Scan for the cell matching the given text and deliver its (X, Y) coordinate at center. 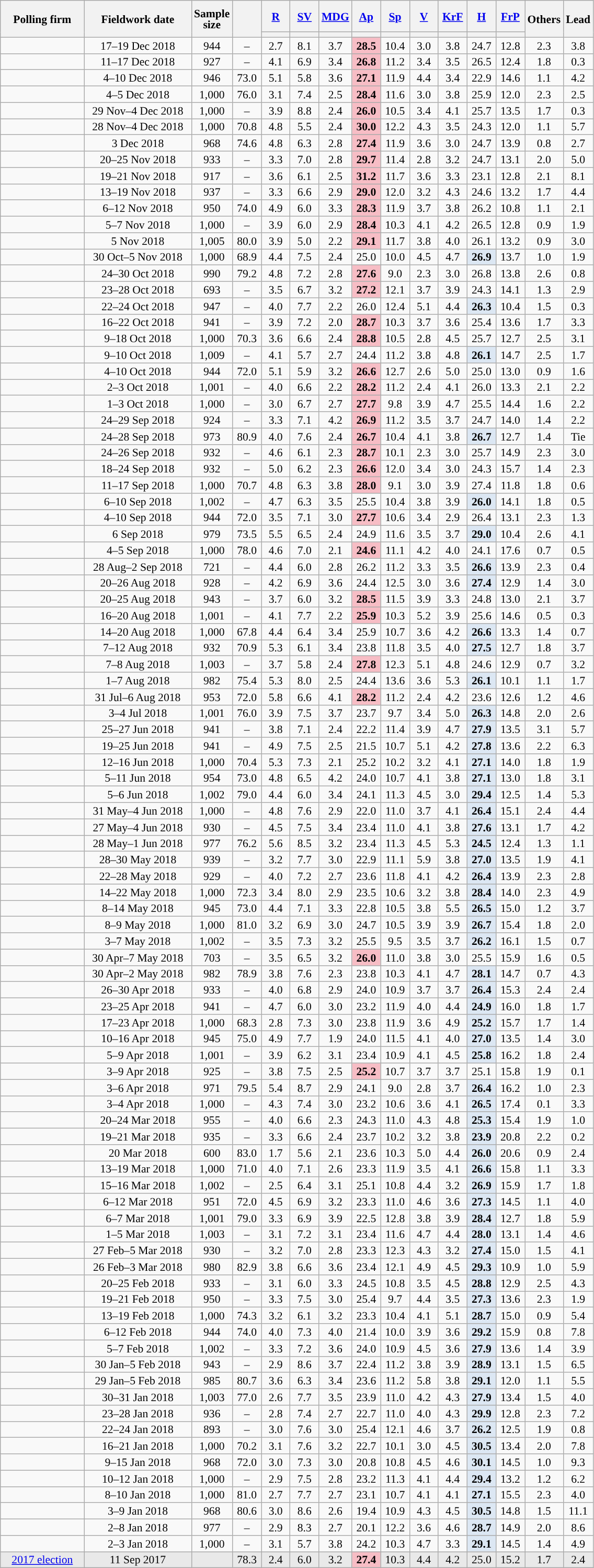
15.5 (510, 1494)
13–19 Mar 2018 (138, 1169)
9–10 Oct 2018 (138, 355)
20–26 Aug 2018 (138, 583)
Samplesize (212, 19)
24–29 Sep 2018 (138, 420)
19–21 Mar 2018 (138, 1136)
20–25 Nov 2018 (138, 159)
1,009 (212, 355)
1–3 Oct 2018 (138, 404)
980 (212, 1267)
5–6 Jun 2018 (138, 794)
78.3 (247, 1560)
5–7 Feb 2018 (138, 1348)
21.5 (366, 746)
72.3 (247, 893)
29 Nov–4 Dec 2018 (138, 111)
80.6 (247, 1511)
22–28 May 2018 (138, 876)
9–15 Jan 2018 (138, 1462)
8–10 Jan 2018 (138, 1494)
30.1 (481, 1462)
Tie (578, 436)
73.5 (247, 534)
703 (212, 957)
16–20 Aug 2018 (138, 615)
82.9 (247, 1267)
15.1 (510, 811)
23–28 Jan 2018 (138, 1414)
973 (212, 436)
68.9 (247, 257)
75.4 (247, 680)
20 Mar 2018 (138, 1153)
19–21 Nov 2018 (138, 176)
6.8 (304, 990)
19–25 Jun 2018 (138, 746)
19–21 Feb 2018 (138, 1300)
6–12 Feb 2018 (138, 1332)
2017 election (42, 1560)
Others (544, 19)
77.0 (247, 1397)
27.2 (366, 290)
83.0 (247, 1153)
893 (212, 1429)
15.2 (510, 1560)
28.3 (366, 208)
0.4 (578, 566)
20–25 Aug 2018 (138, 600)
1–7 Aug 2018 (138, 680)
Lead (578, 19)
26 Feb–3 Mar 2018 (138, 1267)
4–10 Dec 2018 (138, 78)
3–9 Jan 2018 (138, 1511)
30 Apr–7 May 2018 (138, 957)
20.1 (366, 1528)
19.4 (366, 1511)
FrP (510, 16)
24.2 (366, 1543)
7–8 Aug 2018 (138, 664)
75.0 (247, 1039)
2–3 Oct 2018 (138, 387)
20–25 Feb 2018 (138, 1283)
24–26 Sep 2018 (138, 452)
11–17 Sep 2018 (138, 486)
2–8 Jan 2018 (138, 1528)
23–28 Oct 2018 (138, 290)
R (276, 16)
28 Aug–2 Sep 2018 (138, 566)
4–5 Dec 2018 (138, 94)
68.3 (247, 1022)
Ap (366, 16)
16.0 (510, 1007)
979 (212, 534)
9.8 (395, 404)
24–30 Oct 2018 (138, 273)
17–19 Dec 2018 (138, 45)
9.1 (395, 486)
9–18 Oct 2018 (138, 339)
12.6 (510, 697)
935 (212, 1136)
5–11 Jun 2018 (138, 779)
V (424, 16)
28 Nov–4 Dec 2018 (138, 127)
14.4 (510, 404)
0.2 (578, 1136)
13.8 (510, 273)
Sp (395, 16)
14–20 Aug 2018 (138, 632)
5 Nov 2018 (138, 241)
22.2 (366, 729)
78.9 (247, 973)
13–19 Nov 2018 (138, 191)
600 (212, 1153)
13–19 Feb 2018 (138, 1315)
15–16 Mar 2018 (138, 1186)
31.2 (366, 176)
6–10 Sep 2018 (138, 501)
15.3 (510, 990)
Polling firm (42, 19)
929 (212, 876)
17.4 (510, 1104)
79.2 (247, 273)
30–31 Jan 2018 (138, 1397)
74.6 (247, 143)
1–5 Mar 2018 (138, 1234)
947 (212, 306)
9.3 (578, 1462)
70.3 (247, 339)
3–9 Apr 2018 (138, 1071)
22.4 (366, 1364)
946 (212, 78)
MDG (336, 16)
6–7 Mar 2018 (138, 1218)
SV (304, 16)
939 (212, 860)
28.1 (481, 973)
1,005 (212, 241)
3 Dec 2018 (138, 143)
6–12 Nov 2018 (138, 208)
3–7 May 2018 (138, 941)
917 (212, 176)
971 (212, 1087)
70.8 (247, 127)
9.5 (395, 941)
721 (212, 566)
30 Apr–2 May 2018 (138, 973)
29.3 (481, 1267)
8.3 (304, 1528)
21.4 (366, 1332)
951 (212, 1201)
28–30 May 2018 (138, 860)
8–9 May 2018 (138, 925)
8.8 (304, 111)
985 (212, 1381)
30 Jan–5 Feb 2018 (138, 1364)
22–24 Jan 2018 (138, 1429)
0.6 (578, 486)
3–4 Apr 2018 (138, 1104)
Fieldwork date (138, 19)
5–9 Apr 2018 (138, 1055)
8.5 (304, 843)
27.5 (481, 648)
10–12 Jan 2018 (138, 1479)
28.9 (481, 1364)
71.0 (247, 1169)
7–12 Aug 2018 (138, 648)
8.7 (304, 1087)
74.3 (247, 1315)
927 (212, 62)
67.8 (247, 632)
17–23 Apr 2018 (138, 1022)
25–27 Jun 2018 (138, 729)
924 (212, 420)
25.3 (481, 1121)
16–21 Jan 2018 (138, 1446)
70.9 (247, 648)
954 (212, 779)
2–3 Jan 2018 (138, 1543)
12–16 Jun 2018 (138, 762)
22.0 (366, 811)
8–14 May 2018 (138, 908)
10–16 Apr 2018 (138, 1039)
6–12 Mar 2018 (138, 1201)
6 Sep 2018 (138, 534)
25.6 (481, 615)
79.5 (247, 1087)
26–30 Apr 2018 (138, 990)
17.6 (510, 550)
80.7 (247, 1381)
78.0 (247, 550)
11–17 Dec 2018 (138, 62)
22.5 (366, 1218)
20.6 (510, 1153)
4–10 Oct 2018 (138, 371)
925 (212, 1071)
20–24 Mar 2018 (138, 1121)
24.8 (481, 600)
76.2 (247, 843)
3–4 Jul 2018 (138, 713)
70.4 (247, 762)
31 May–4 Jun 2018 (138, 811)
928 (212, 583)
16–22 Oct 2018 (138, 322)
31 Jul–6 Aug 2018 (138, 697)
29.2 (481, 1332)
4–5 Sep 2018 (138, 550)
23–25 Apr 2018 (138, 1007)
936 (212, 1414)
25.8 (481, 1055)
22.8 (366, 908)
29 Jan–5 Feb 2018 (138, 1381)
955 (212, 1121)
28 May–1 Jun 2018 (138, 843)
4–10 Sep 2018 (138, 518)
30 Oct–5 Nov 2018 (138, 257)
70.2 (247, 1446)
27 Feb–5 Mar 2018 (138, 1250)
953 (212, 697)
H (481, 16)
22–24 Oct 2018 (138, 306)
693 (212, 290)
27 May–4 Jun 2018 (138, 827)
29.7 (366, 159)
80.9 (247, 436)
18–24 Sep 2018 (138, 469)
70.7 (247, 486)
16.1 (510, 941)
937 (212, 191)
KrF (453, 16)
24–28 Sep 2018 (138, 436)
80.0 (247, 241)
5–7 Nov 2018 (138, 225)
13.7 (510, 257)
3–6 Apr 2018 (138, 1087)
14–22 May 2018 (138, 893)
11 Sep 2017 (138, 1560)
23.5 (366, 893)
29.9 (481, 1414)
990 (212, 273)
5.2 (424, 615)
30.0 (366, 127)
